Extract the (x, y) coordinate from the center of the cell holding the provided text.  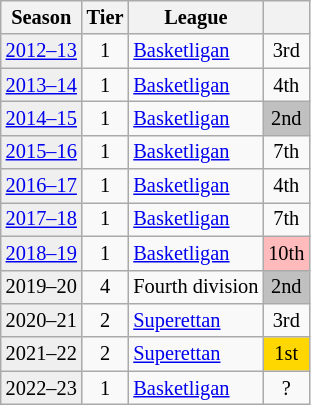
2019–20 (42, 287)
2014–15 (42, 118)
2015–16 (42, 152)
1st (286, 354)
2018–19 (42, 253)
2017–18 (42, 219)
Tier (106, 17)
2016–17 (42, 186)
10th (286, 253)
2021–22 (42, 354)
League (196, 17)
2020–21 (42, 320)
Fourth division (196, 287)
4 (106, 287)
2022–23 (42, 388)
2012–13 (42, 51)
Season (42, 17)
? (286, 388)
2013–14 (42, 85)
